Capture the cell that displays the provided text and extract its [x, y] central coordinate. 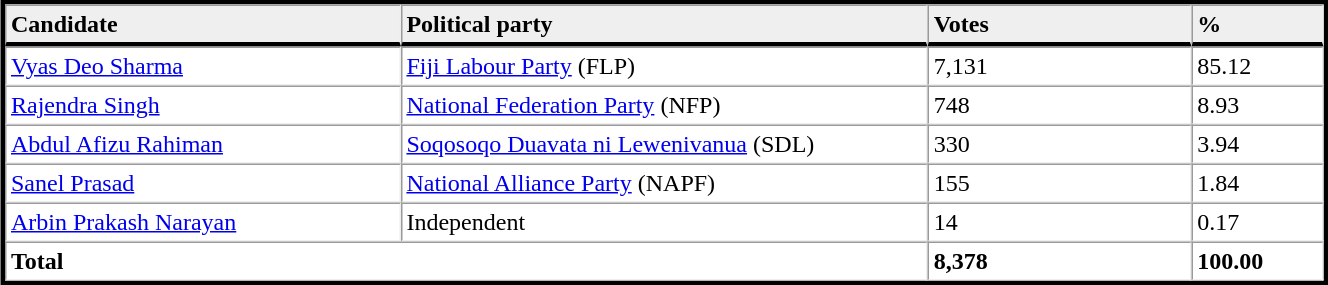
Independent [664, 222]
Vyas Deo Sharma [202, 66]
7,131 [1060, 66]
8.93 [1257, 106]
Votes [1060, 25]
Sanel Prasad [202, 184]
8,378 [1060, 262]
Total [466, 262]
Arbin Prakash Narayan [202, 222]
% [1257, 25]
Soqosoqo Duavata ni Lewenivanua (SDL) [664, 144]
100.00 [1257, 262]
748 [1060, 106]
330 [1060, 144]
Rajendra Singh [202, 106]
14 [1060, 222]
Candidate [202, 25]
National Federation Party (NFP) [664, 106]
3.94 [1257, 144]
Abdul Afizu Rahiman [202, 144]
Fiji Labour Party (FLP) [664, 66]
National Alliance Party (NAPF) [664, 184]
1.84 [1257, 184]
155 [1060, 184]
85.12 [1257, 66]
Political party [664, 25]
0.17 [1257, 222]
